Identify which cell holds the provided text, then report its (X, Y) central coordinate. 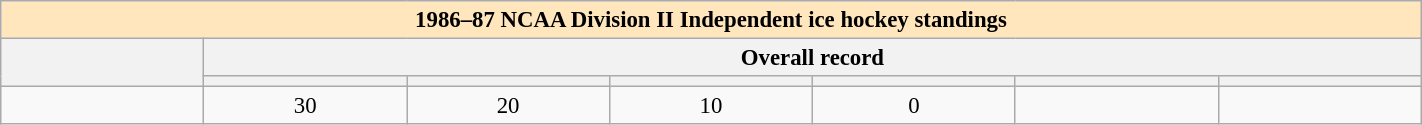
20 (508, 106)
1986–87 NCAA Division II Independent ice hockey standings (711, 20)
10 (712, 106)
Overall record (813, 58)
0 (914, 106)
30 (306, 106)
